Return (x, y) of the center of cell containing provided text 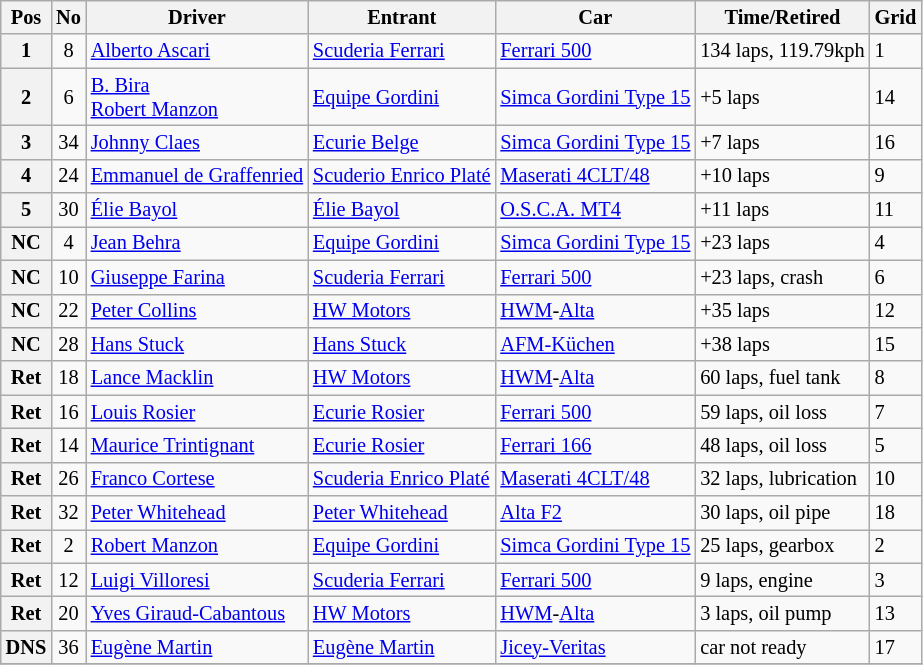
25 laps, gearbox (782, 546)
Robert Manzon (197, 546)
20 (68, 613)
+38 laps (782, 344)
9 laps, engine (782, 580)
15 (896, 344)
Louis Rosier (197, 412)
Emmanuel de Graffenried (197, 176)
Jean Behra (197, 243)
+23 laps, crash (782, 277)
+7 laps (782, 142)
Luigi Villoresi (197, 580)
134 laps, 119.79kph (782, 51)
48 laps, oil loss (782, 445)
11 (896, 210)
Giuseppe Farina (197, 277)
Car (595, 17)
DNS (26, 647)
Yves Giraud-Cabantous (197, 613)
3 laps, oil pump (782, 613)
Time/Retired (782, 17)
+5 laps (782, 97)
Franco Cortese (197, 479)
O.S.C.A. MT4 (595, 210)
60 laps, fuel tank (782, 378)
Pos (26, 17)
Jicey-Veritas (595, 647)
B. Bira Robert Manzon (197, 97)
24 (68, 176)
Maurice Trintignant (197, 445)
Ecurie Belge (402, 142)
Scuderia Enrico Platé (402, 479)
7 (896, 412)
Entrant (402, 17)
22 (68, 311)
+10 laps (782, 176)
32 (68, 513)
+35 laps (782, 311)
Alberto Ascari (197, 51)
Johnny Claes (197, 142)
Ferrari 166 (595, 445)
28 (68, 344)
36 (68, 647)
13 (896, 613)
Alta F2 (595, 513)
32 laps, lubrication (782, 479)
9 (896, 176)
59 laps, oil loss (782, 412)
34 (68, 142)
30 (68, 210)
Peter Collins (197, 311)
+23 laps (782, 243)
+11 laps (782, 210)
AFM-Küchen (595, 344)
Grid (896, 17)
30 laps, oil pipe (782, 513)
Lance Macklin (197, 378)
Driver (197, 17)
car not ready (782, 647)
17 (896, 647)
No (68, 17)
26 (68, 479)
Scuderio Enrico Platé (402, 176)
